Pinpoint the cell where the given text exists, returning its [X, Y] midpoint coordinate. 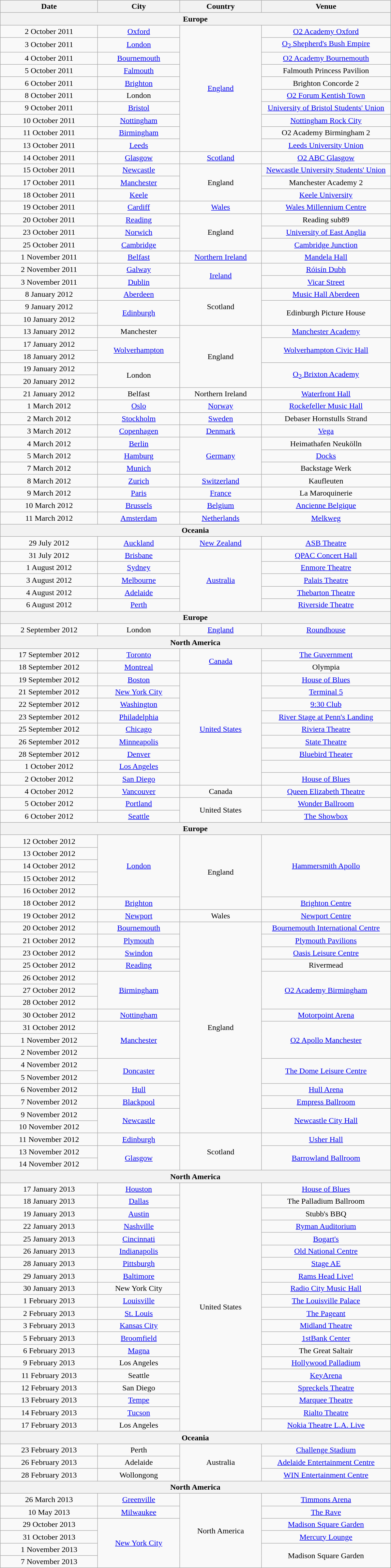
9 October 2011 [49, 108]
26 February 2013 [49, 1462]
Timmons Arena [326, 1500]
France [220, 493]
Switzerland [220, 481]
Denmark [220, 431]
31 July 2012 [49, 555]
10 November 2012 [49, 1127]
Blackpool [139, 1102]
8 October 2011 [49, 95]
Portland [139, 804]
Brisbane [139, 555]
29 January 2013 [49, 1276]
Magna [139, 1351]
Swindon [139, 953]
The Guvernment [326, 655]
Music Hall Aberdeen [326, 294]
KeyArena [326, 1375]
13 February 2013 [49, 1400]
Ancienne Belgique [326, 506]
4 October 2012 [49, 791]
Rams Head Live! [326, 1276]
4 October 2011 [49, 58]
28 January 2013 [49, 1263]
3 October 2011 [49, 45]
Denver [139, 754]
Bluebird Theater [326, 754]
Montreal [139, 667]
25 September 2012 [49, 729]
Galway [139, 269]
Heimathafen Neukölln [326, 443]
Belgium [220, 506]
O2 Academy Birmingham [326, 990]
Backstage Werk [326, 468]
O2 Forum Kentish Town [326, 95]
7 November 2012 [49, 1102]
Cambridge Junction [326, 245]
2 November 2011 [49, 269]
Stockholm [139, 419]
15 October 2011 [49, 170]
Brighton Centre [326, 903]
O2 Apollo Manchester [326, 1040]
2 September 2012 [49, 630]
O2 Academy Oxford [326, 31]
10 October 2011 [49, 120]
9 March 2012 [49, 493]
Kaufleuten [326, 481]
Wollongong [139, 1475]
O2 Academy Birmingham 2 [326, 133]
Challenge Stadium [326, 1450]
18 September 2012 [49, 667]
1 February 2013 [49, 1301]
Doncaster [139, 1071]
13 November 2012 [49, 1152]
Reading sub89 [326, 220]
WIN Entertainment Centre [326, 1475]
16 October 2012 [49, 891]
Rialto Theatre [326, 1413]
Brighton Concorde 2 [326, 83]
Rockefeller Music Hall [326, 406]
26 March 2013 [49, 1500]
Marquee Theatre [326, 1400]
6 November 2012 [49, 1089]
4 March 2012 [49, 443]
Broomfield [139, 1338]
9 February 2013 [49, 1363]
Tempe [139, 1400]
18 October 2011 [49, 195]
28 February 2013 [49, 1475]
Tucson [139, 1413]
Munich [139, 468]
Queen Elizabeth Theatre [326, 791]
Sweden [220, 419]
Philadelphia [139, 717]
The Palladium Ballroom [326, 1201]
Newcastle City Hall [326, 1121]
6 February 2013 [49, 1351]
7 November 2013 [49, 1562]
30 January 2013 [49, 1288]
21 October 2012 [49, 941]
9 November 2012 [49, 1115]
11 October 2011 [49, 133]
11 February 2013 [49, 1375]
Manchester Academy 2 [326, 182]
Louisville [139, 1301]
13 October 2012 [49, 853]
23 October 2012 [49, 953]
Falmouth [139, 71]
22 January 2013 [49, 1226]
Cincinnati [139, 1239]
Germany [220, 456]
Palais Theatre [326, 580]
Thebarton Theatre [326, 593]
20 October 2011 [49, 220]
Newport Centre [326, 916]
28 October 2012 [49, 1003]
19 October 2011 [49, 207]
8 January 2012 [49, 294]
26 January 2013 [49, 1251]
2 October 2011 [49, 31]
6 October 2012 [49, 816]
17 September 2012 [49, 655]
Melbourne [139, 580]
O2 Academy Bournemouth [326, 58]
Edinburgh Picture House [326, 313]
19 September 2012 [49, 679]
The Pageant [326, 1313]
11 November 2012 [49, 1139]
Hammersmith Apollo [326, 866]
12 February 2013 [49, 1388]
Kansas City [139, 1326]
8 March 2012 [49, 481]
Old National Centre [326, 1251]
Dublin [139, 282]
Norwich [139, 232]
Enmore Theatre [326, 568]
Cambridge [139, 245]
Chicago [139, 729]
Wonder Ballroom [326, 804]
St. Louis [139, 1313]
10 March 2012 [49, 506]
7 March 2012 [49, 468]
Stubb's BBQ [326, 1214]
23 September 2012 [49, 717]
Mandela Hall [326, 257]
25 October 2012 [49, 965]
17 January 2013 [49, 1189]
Aberdeen [139, 294]
Vega [326, 431]
Newport [139, 916]
12 October 2012 [49, 841]
Greenville [139, 1500]
Ryman Auditorium [326, 1226]
2 February 2013 [49, 1313]
New Zealand [220, 543]
9:30 Club [326, 705]
O2 Brixton Academy [326, 375]
Rivermead [326, 965]
Baltimore [139, 1276]
9 January 2012 [49, 307]
4 November 2012 [49, 1065]
25 October 2011 [49, 245]
28 September 2012 [49, 754]
10 January 2012 [49, 319]
4 August 2012 [49, 593]
30 October 2012 [49, 1015]
5 October 2011 [49, 71]
Houston [139, 1189]
The Great Saltair [326, 1351]
Midland Theatre [326, 1326]
Plymouth Pavilions [326, 941]
Keele University [326, 195]
14 October 2011 [49, 158]
17 January 2012 [49, 344]
Nottingham Rock City [326, 120]
Wolverhampton [139, 350]
26 September 2012 [49, 742]
Indianapolis [139, 1251]
27 October 2012 [49, 990]
17 February 2013 [49, 1425]
13 October 2011 [49, 145]
Hamburg [139, 456]
Hull Arena [326, 1089]
ASB Theatre [326, 543]
1 November 2012 [49, 1040]
Falmouth Princess Pavilion [326, 71]
Toronto [139, 655]
Spreckels Theatre [326, 1388]
3 March 2012 [49, 431]
Auckland [139, 543]
Boston [139, 679]
3 February 2013 [49, 1326]
Leeds [139, 145]
19 January 2013 [49, 1214]
Riverside Theatre [326, 605]
3 November 2011 [49, 282]
5 October 2012 [49, 804]
5 February 2013 [49, 1338]
Vicar Street [326, 282]
Date [49, 7]
1 March 2012 [49, 406]
Oslo [139, 406]
City [139, 7]
Radio City Music Hall [326, 1288]
Riviera Theatre [326, 729]
31 October 2013 [49, 1537]
The Showbox [326, 816]
Minneapolis [139, 742]
Paris [139, 493]
Nokia Theatre L.A. Live [326, 1425]
Róisín Dubh [326, 269]
University of East Anglia [326, 232]
31 October 2012 [49, 1027]
19 October 2012 [49, 916]
Dallas [139, 1201]
Docks [326, 456]
1 August 2012 [49, 568]
15 October 2012 [49, 878]
State Theatre [326, 742]
17 October 2011 [49, 182]
QPAC Concert Hall [326, 555]
14 November 2012 [49, 1164]
The Dome Leisure Centre [326, 1071]
Plymouth [139, 941]
Netherlands [220, 518]
26 October 2012 [49, 978]
Waterfront Hall [326, 394]
Wales Millennium Centre [326, 207]
Motorpoint Arena [326, 1015]
Mercury Lounge [326, 1537]
20 January 2012 [49, 381]
Stage AE [326, 1263]
22 September 2012 [49, 705]
Nashville [139, 1226]
21 January 2012 [49, 394]
Bogart's [326, 1239]
14 February 2013 [49, 1413]
Manchester Academy [326, 332]
Hollywood Palladium [326, 1363]
Austin [139, 1214]
Cardiff [139, 207]
Olympia [326, 667]
Wolverhampton Civic Hall [326, 350]
Milwaukee [139, 1512]
1 November 2013 [49, 1549]
Venue [326, 7]
Keele [139, 195]
21 September 2012 [49, 692]
Barrowland Ballroom [326, 1158]
29 July 2012 [49, 543]
Leeds University Union [326, 145]
Ireland [220, 276]
The Louisville Palace [326, 1301]
Pittsburgh [139, 1263]
18 January 2013 [49, 1201]
2 November 2012 [49, 1052]
Debaser Hornstulls Strand [326, 419]
11 March 2012 [49, 518]
2 March 2012 [49, 419]
25 January 2013 [49, 1239]
Washington [139, 705]
University of Bristol Students' Union [326, 108]
23 February 2013 [49, 1450]
1stBank Center [326, 1338]
La Maroquinerie [326, 493]
6 October 2011 [49, 83]
The Rave [326, 1512]
Brussels [139, 506]
14 October 2012 [49, 866]
Hull [139, 1089]
19 January 2012 [49, 369]
Copenhagen [139, 431]
5 November 2012 [49, 1077]
Empress Ballroom [326, 1102]
Country [220, 7]
Bournemouth International Centre [326, 928]
Adelaide Entertainment Centre [326, 1462]
Zurich [139, 481]
Norway [220, 406]
Terminal 5 [326, 692]
Vancouver [139, 791]
Usher Hall [326, 1139]
20 October 2012 [49, 928]
O2 Shepherd's Bush Empire [326, 45]
1 November 2011 [49, 257]
6 August 2012 [49, 605]
18 October 2012 [49, 903]
Berlin [139, 443]
3 August 2012 [49, 580]
O2 ABC Glasgow [326, 158]
River Stage at Penn's Landing [326, 717]
18 January 2012 [49, 356]
13 January 2012 [49, 332]
23 October 2011 [49, 232]
5 March 2012 [49, 456]
Oxford [139, 31]
Melkweg [326, 518]
10 May 2013 [49, 1512]
Oasis Leisure Centre [326, 953]
2 October 2012 [49, 779]
Bristol [139, 108]
Newcastle University Students' Union [326, 170]
29 October 2013 [49, 1525]
Amsterdam [139, 518]
Roundhouse [326, 630]
Sydney [139, 568]
1 October 2012 [49, 767]
